Capture the cell that displays the provided text and extract its [x, y] central coordinate. 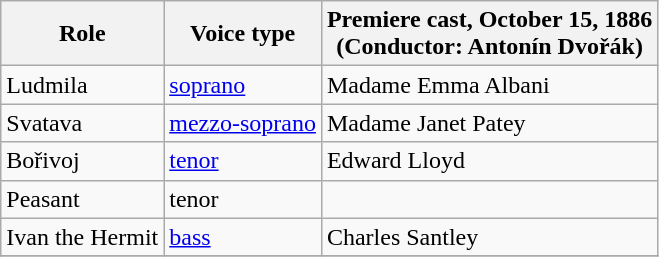
Role [82, 34]
Voice type [243, 34]
Peasant [82, 199]
Madame Janet Patey [489, 123]
Ivan the Hermit [82, 237]
Madame Emma Albani [489, 85]
mezzo-soprano [243, 123]
Premiere cast, October 15, 1886(Conductor: Antonín Dvořák) [489, 34]
bass [243, 237]
Edward Lloyd [489, 161]
Bořivoj [82, 161]
Charles Santley [489, 237]
Svatava [82, 123]
Ludmila [82, 85]
soprano [243, 85]
